Return (X, Y) of the center of cell containing provided text 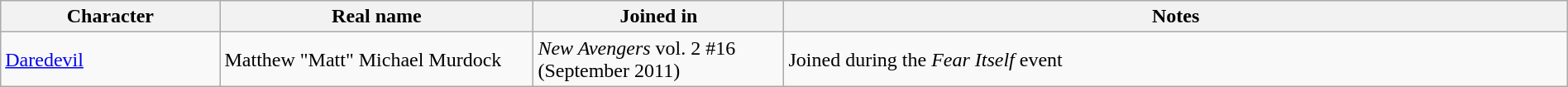
Real name (377, 17)
Notes (1176, 17)
Matthew "Matt" Michael Murdock (377, 60)
New Avengers vol. 2 #16 (September 2011) (658, 60)
Character (111, 17)
Joined in (658, 17)
Joined during the Fear Itself event (1176, 60)
Daredevil (111, 60)
